Provide the (x, y) coordinate of the cell's center where the given text is located.  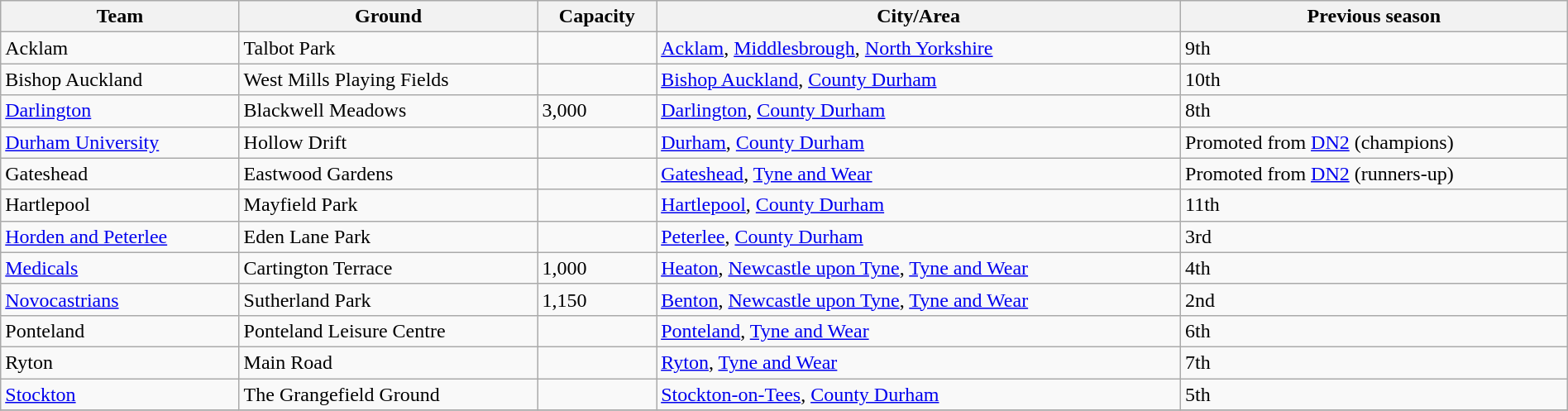
Eden Lane Park (389, 237)
10th (1374, 79)
Novocastrians (120, 299)
3,000 (597, 111)
Hartlepool, County Durham (919, 205)
Ponteland Leisure Centre (389, 331)
Stockton-on-Tees, County Durham (919, 394)
Ryton, Tyne and Wear (919, 362)
Hollow Drift (389, 142)
Durham, County Durham (919, 142)
Acklam (120, 48)
Blackwell Meadows (389, 111)
6th (1374, 331)
Previous season (1374, 17)
Stockton (120, 394)
Bishop Auckland (120, 79)
Hartlepool (120, 205)
The Grangefield Ground (389, 394)
Ponteland (120, 331)
Gateshead (120, 174)
Capacity (597, 17)
Gateshead, Tyne and Wear (919, 174)
Ryton (120, 362)
Talbot Park (389, 48)
7th (1374, 362)
4th (1374, 268)
Darlington (120, 111)
Main Road (389, 362)
3rd (1374, 237)
Bishop Auckland, County Durham (919, 79)
Cartington Terrace (389, 268)
Medicals (120, 268)
West Mills Playing Fields (389, 79)
8th (1374, 111)
Peterlee, County Durham (919, 237)
Eastwood Gardens (389, 174)
Darlington, County Durham (919, 111)
Benton, Newcastle upon Tyne, Tyne and Wear (919, 299)
5th (1374, 394)
Mayfield Park (389, 205)
City/Area (919, 17)
2nd (1374, 299)
Durham University (120, 142)
Heaton, Newcastle upon Tyne, Tyne and Wear (919, 268)
Promoted from DN2 (runners-up) (1374, 174)
Acklam, Middlesbrough, North Yorkshire (919, 48)
9th (1374, 48)
Promoted from DN2 (champions) (1374, 142)
Sutherland Park (389, 299)
1,150 (597, 299)
1,000 (597, 268)
Team (120, 17)
Ponteland, Tyne and Wear (919, 331)
11th (1374, 205)
Horden and Peterlee (120, 237)
Ground (389, 17)
